Pinpoint the cell where the given text exists, returning its (x, y) midpoint coordinate. 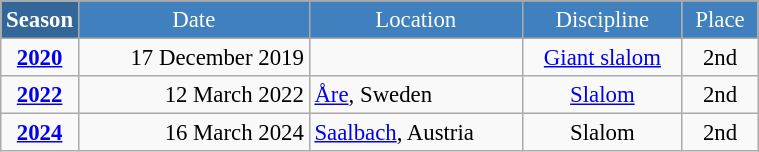
Location (416, 20)
16 March 2024 (194, 133)
12 March 2022 (194, 95)
Åre, Sweden (416, 95)
Giant slalom (602, 58)
2020 (40, 58)
2024 (40, 133)
Season (40, 20)
Place (720, 20)
Date (194, 20)
2022 (40, 95)
17 December 2019 (194, 58)
Discipline (602, 20)
Saalbach, Austria (416, 133)
